Find where the given text appears and provide that cell's center as (X, Y) coordinate. 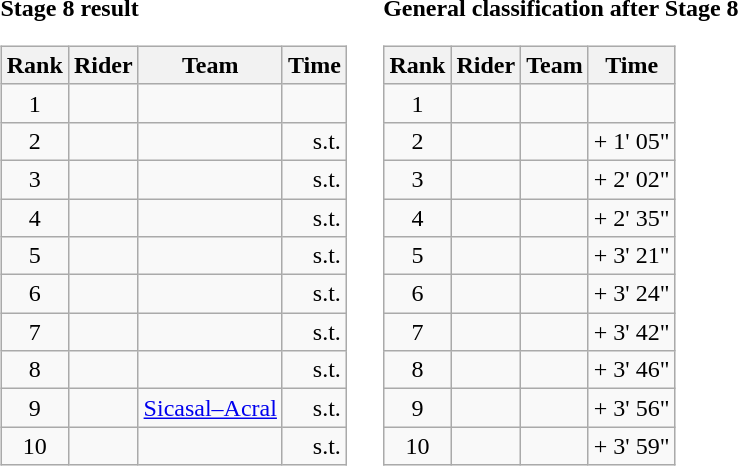
+ 2' 35" (632, 217)
+ 3' 24" (632, 294)
+ 3' 42" (632, 332)
+ 3' 59" (632, 446)
+ 1' 05" (632, 141)
Sicasal–Acral (210, 408)
+ 2' 02" (632, 179)
+ 3' 46" (632, 370)
+ 3' 21" (632, 256)
+ 3' 56" (632, 408)
